Pinpoint the cell where the given text exists, returning its (x, y) midpoint coordinate. 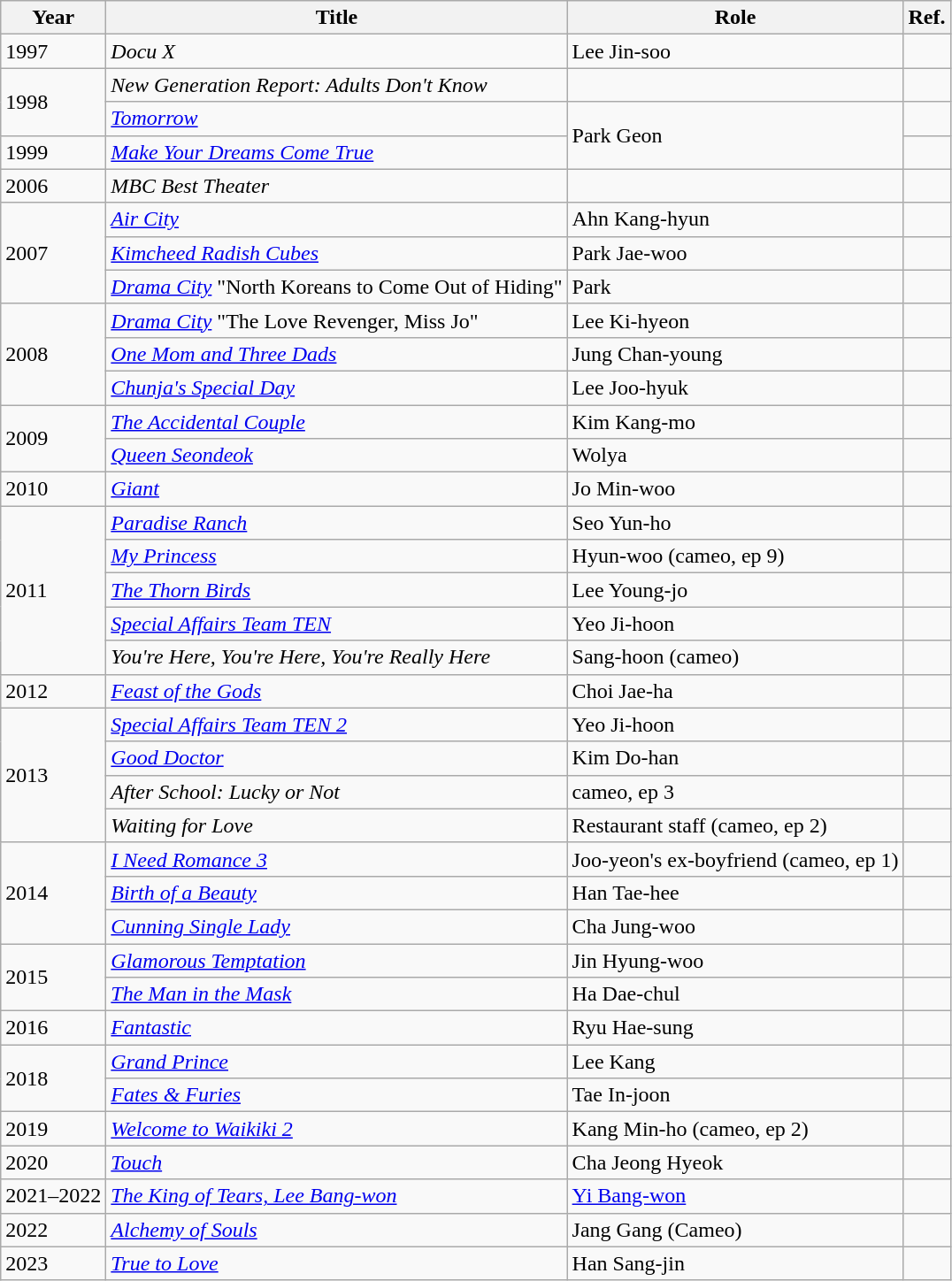
The Man in the Mask (336, 994)
The Thorn Birds (336, 590)
Queen Seondeok (336, 456)
Yi Bang-won (735, 1196)
Good Doctor (336, 758)
Kang Min-ho (cameo, ep 2) (735, 1129)
Role (735, 18)
2020 (53, 1162)
Hyun-woo (cameo, ep 9) (735, 556)
2019 (53, 1129)
2009 (53, 439)
Wolya (735, 456)
The King of Tears, Lee Bang-won (336, 1196)
Park Jae-woo (735, 253)
1997 (53, 51)
True to Love (336, 1263)
2008 (53, 354)
Make Your Dreams Come True (336, 152)
Drama City "The Love Revenger, Miss Jo" (336, 320)
Kim Do-han (735, 758)
Fantastic (336, 1028)
Glamorous Temptation (336, 960)
Restaurant staff (cameo, ep 2) (735, 825)
Welcome to Waikiki 2 (336, 1129)
Year (53, 18)
Jin Hyung-woo (735, 960)
Birth of a Beauty (336, 893)
2014 (53, 893)
2011 (53, 590)
My Princess (336, 556)
Air City (336, 219)
2016 (53, 1028)
You're Here, You're Here, You're Really Here (336, 657)
Park Geon (735, 135)
Fates & Furies (336, 1095)
1999 (53, 152)
Sang-hoon (cameo) (735, 657)
Ref. (927, 18)
After School: Lucky or Not (336, 792)
Special Affairs Team TEN 2 (336, 725)
Choi Jae-ha (735, 691)
2013 (53, 775)
cameo, ep 3 (735, 792)
Lee Ki-hyeon (735, 320)
Feast of the Gods (336, 691)
Tomorrow (336, 119)
Kim Kang-mo (735, 422)
New Generation Report: Adults Don't Know (336, 85)
Lee Jin-soo (735, 51)
2006 (53, 186)
One Mom and Three Dads (336, 354)
Jang Gang (Cameo) (735, 1230)
Jung Chan-young (735, 354)
Tae In-joon (735, 1095)
Cunning Single Lady (336, 926)
Chunja's Special Day (336, 387)
2018 (53, 1078)
Paradise Ranch (336, 523)
Grand Prince (336, 1062)
Lee Joo-hyuk (735, 387)
MBC Best Theater (336, 186)
Cha Jung-woo (735, 926)
Lee Young-jo (735, 590)
Title (336, 18)
Kimcheed Radish Cubes (336, 253)
Giant (336, 489)
The Accidental Couple (336, 422)
Park (735, 287)
Cha Jeong Hyeok (735, 1162)
Han Sang-jin (735, 1263)
Ryu Hae-sung (735, 1028)
2022 (53, 1230)
Waiting for Love (336, 825)
2007 (53, 253)
Han Tae-hee (735, 893)
Joo-yeon's ex-boyfriend (cameo, ep 1) (735, 859)
I Need Romance 3 (336, 859)
Drama City "North Koreans to Come Out of Hiding" (336, 287)
Special Affairs Team TEN (336, 624)
2023 (53, 1263)
Lee Kang (735, 1062)
1998 (53, 102)
Alchemy of Souls (336, 1230)
2021–2022 (53, 1196)
Touch (336, 1162)
2012 (53, 691)
2010 (53, 489)
Seo Yun-ho (735, 523)
2015 (53, 977)
Ha Dae-chul (735, 994)
Docu X (336, 51)
Ahn Kang-hyun (735, 219)
Jo Min-woo (735, 489)
